Provide the [x, y] coordinate of the cell's center where the given text is located.  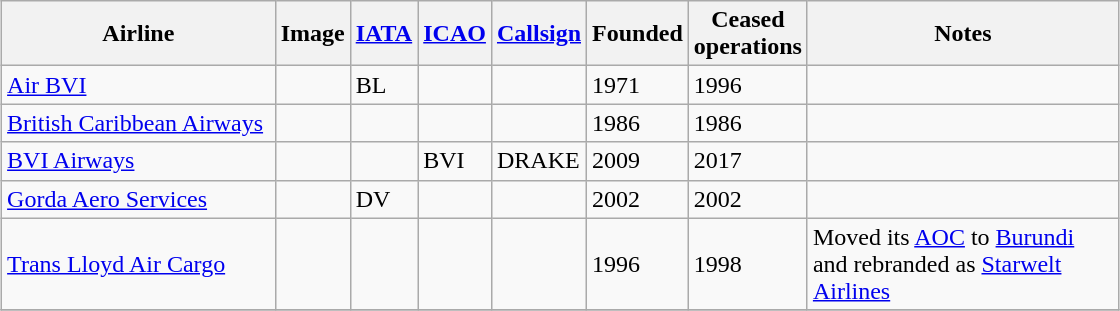
Gorda Aero Services [139, 199]
Ceasedoperations [748, 34]
Founded [638, 34]
2009 [638, 161]
Moved its AOC to Burundi and rebranded as Starwelt Airlines [962, 264]
Air BVI [139, 85]
IATA [384, 34]
British Caribbean Airways [139, 123]
1998 [748, 264]
1971 [638, 85]
DV [384, 199]
ICAO [455, 34]
BL [384, 85]
Trans Lloyd Air Cargo [139, 264]
DRAKE [538, 161]
2017 [748, 161]
BVI [455, 161]
Notes [962, 34]
Airline [139, 34]
BVI Airways [139, 161]
Callsign [538, 34]
Image [312, 34]
